Return (X, Y) of the center of cell containing provided text 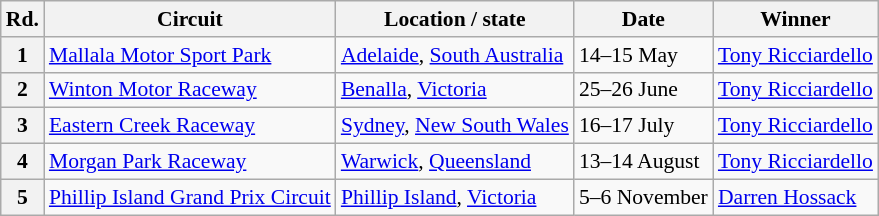
Sydney, New South Wales (455, 126)
Adelaide, South Australia (455, 55)
Warwick, Queensland (455, 162)
25–26 June (644, 90)
Morgan Park Raceway (190, 162)
Date (644, 19)
16–17 July (644, 126)
Phillip Island, Victoria (455, 197)
Circuit (190, 19)
2 (22, 90)
Rd. (22, 19)
5 (22, 197)
Location / state (455, 19)
5–6 November (644, 197)
Winner (796, 19)
13–14 August (644, 162)
3 (22, 126)
14–15 May (644, 55)
Eastern Creek Raceway (190, 126)
Darren Hossack (796, 197)
1 (22, 55)
Mallala Motor Sport Park (190, 55)
4 (22, 162)
Benalla, Victoria (455, 90)
Phillip Island Grand Prix Circuit (190, 197)
Winton Motor Raceway (190, 90)
